Extract the [X, Y] coordinate from the center of the cell holding the provided text.  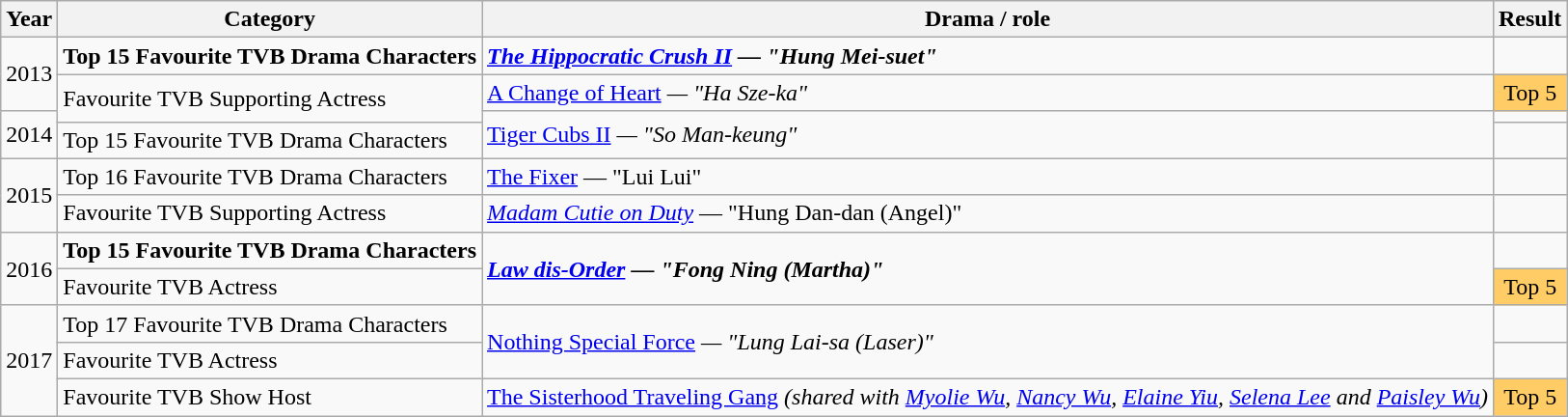
The Hippocratic Crush II — "Hung Mei-suet" [987, 56]
2017 [29, 360]
Result [1529, 19]
Madam Cutie on Duty — "Hung Dan-dan (Angel)" [987, 213]
A Change of Heart — "Ha Sze-ka" [987, 93]
Top 17 Favourite TVB Drama Characters [270, 323]
2015 [29, 195]
The Sisterhood Traveling Gang (shared with Myolie Wu, Nancy Wu, Elaine Yiu, Selena Lee and Paisley Wu) [987, 397]
The Fixer — "Lui Lui" [987, 177]
Nothing Special Force — "Lung Lai-sa (Laser)" [987, 342]
Favourite TVB Show Host [270, 397]
Category [270, 19]
2016 [29, 268]
Drama / role [987, 19]
Year [29, 19]
2013 [29, 74]
Law dis-Order — "Fong Ning (Martha)" [987, 268]
Top 16 Favourite TVB Drama Characters [270, 177]
Tiger Cubs II — "So Man-keung" [987, 135]
2014 [29, 135]
